Capture the cell that displays the provided text and extract its (X, Y) central coordinate. 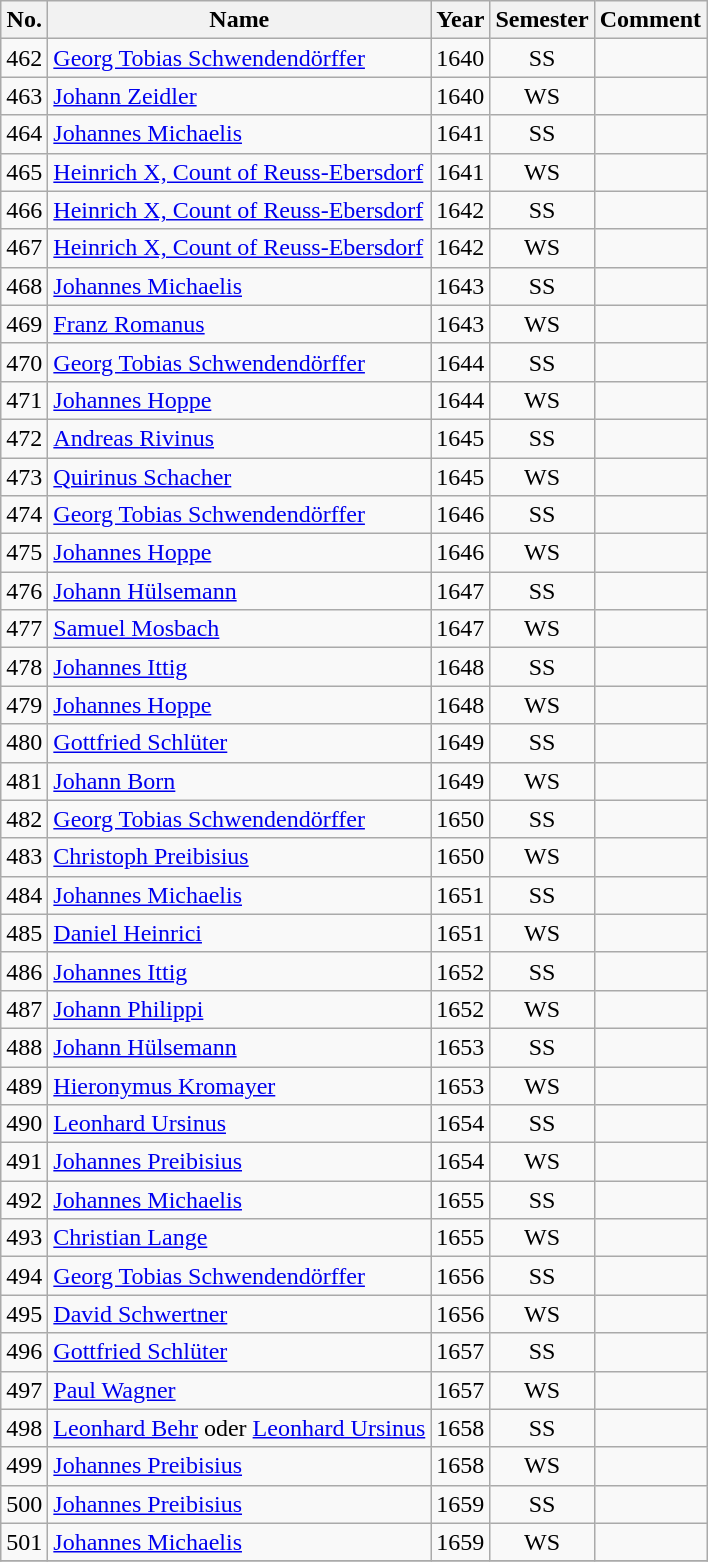
463 (24, 96)
493 (24, 1238)
Christoph Preibisius (240, 857)
497 (24, 1390)
David Schwertner (240, 1314)
467 (24, 248)
496 (24, 1352)
484 (24, 895)
Semester (542, 20)
490 (24, 1124)
481 (24, 781)
478 (24, 667)
483 (24, 857)
474 (24, 515)
473 (24, 477)
472 (24, 438)
477 (24, 629)
Johann Born (240, 781)
Year (460, 20)
499 (24, 1466)
470 (24, 362)
466 (24, 210)
Daniel Heinrici (240, 933)
Johann Zeidler (240, 96)
489 (24, 1085)
Quirinus Schacher (240, 477)
480 (24, 743)
500 (24, 1504)
Franz Romanus (240, 324)
No. (24, 20)
488 (24, 1047)
Samuel Mosbach (240, 629)
Leonhard Behr oder Leonhard Ursinus (240, 1428)
Leonhard Ursinus (240, 1124)
464 (24, 134)
Hieronymus Kromayer (240, 1085)
468 (24, 286)
486 (24, 971)
485 (24, 933)
495 (24, 1314)
494 (24, 1276)
471 (24, 400)
Andreas Rivinus (240, 438)
498 (24, 1428)
Christian Lange (240, 1238)
Name (240, 20)
Johann Philippi (240, 1009)
Comment (650, 20)
501 (24, 1542)
462 (24, 58)
469 (24, 324)
479 (24, 705)
491 (24, 1162)
492 (24, 1200)
476 (24, 591)
475 (24, 553)
Paul Wagner (240, 1390)
482 (24, 819)
465 (24, 172)
487 (24, 1009)
